Detect which cell encompasses the target text, then output its (X, Y) center coordinate. 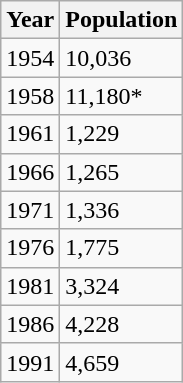
4,228 (122, 324)
1954 (30, 58)
1961 (30, 134)
1,336 (122, 210)
1,229 (122, 134)
1981 (30, 286)
Year (30, 20)
1976 (30, 248)
11,180* (122, 96)
3,324 (122, 286)
Population (122, 20)
4,659 (122, 362)
1,265 (122, 172)
1966 (30, 172)
1971 (30, 210)
10,036 (122, 58)
1986 (30, 324)
1958 (30, 96)
1991 (30, 362)
1,775 (122, 248)
